Provide the [X, Y] coordinate of the cell's center where the given text is located.  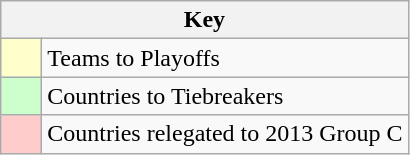
Countries to Tiebreakers [225, 96]
Key [204, 20]
Teams to Playoffs [225, 58]
Countries relegated to 2013 Group C [225, 134]
